From the cell containing the given text, extract its center point as [x, y] coordinate. 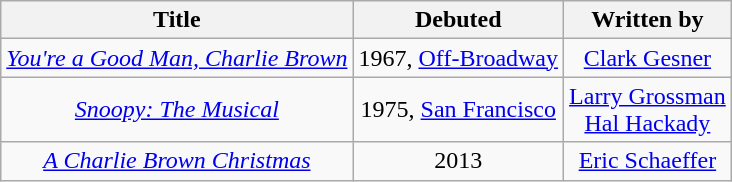
Larry GrossmanHal Hackady [648, 110]
1967, Off-Broadway [458, 58]
1975, San Francisco [458, 110]
Written by [648, 20]
Title [177, 20]
Snoopy: The Musical [177, 110]
A Charlie Brown Christmas [177, 161]
2013 [458, 161]
Debuted [458, 20]
Eric Schaeffer [648, 161]
You're a Good Man, Charlie Brown [177, 58]
Clark Gesner [648, 58]
